Identify which cell holds the provided text, then report its [x, y] central coordinate. 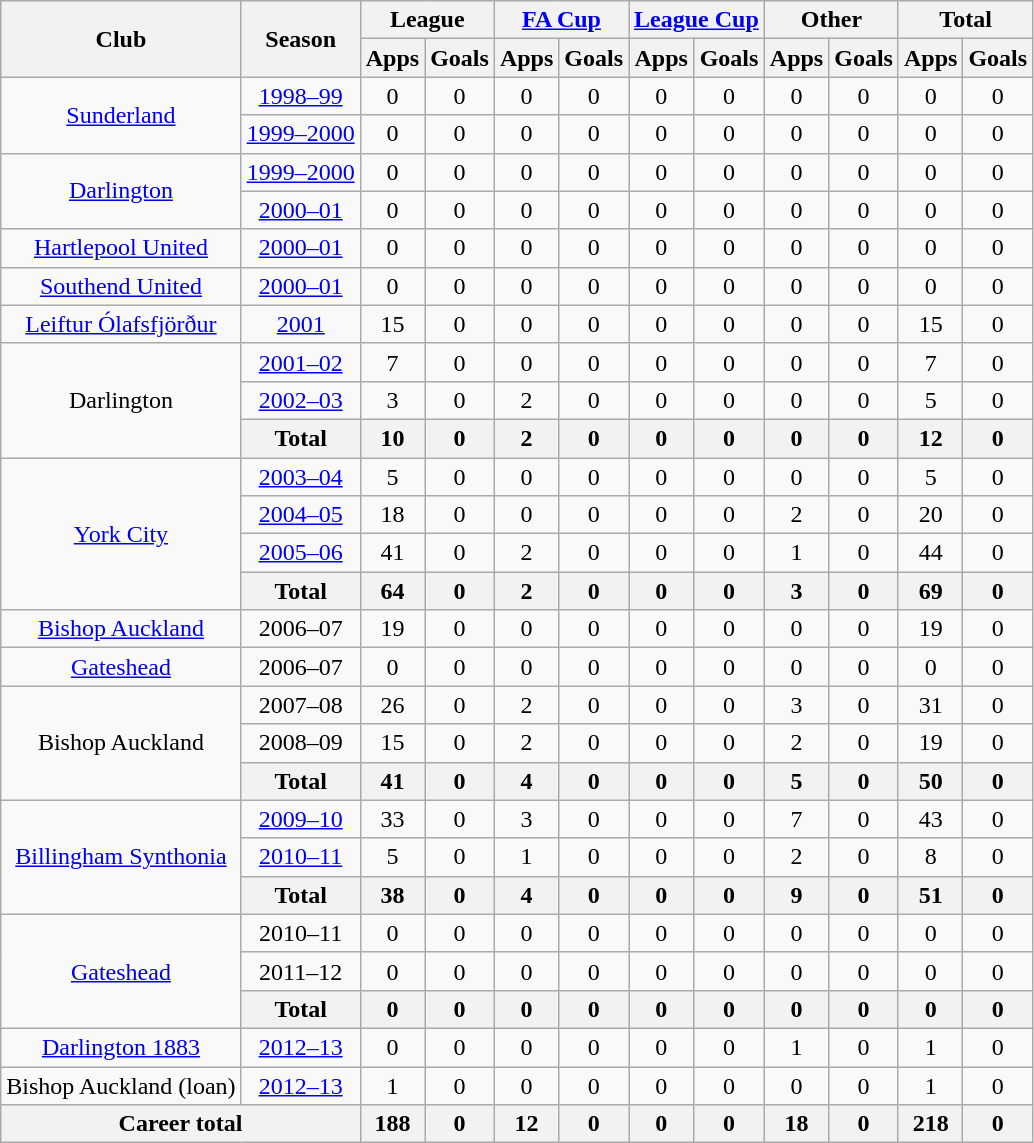
43 [930, 819]
2005–06 [300, 553]
Bishop Auckland (loan) [121, 1085]
Southend United [121, 286]
2003–04 [300, 477]
69 [930, 591]
Leiftur Ólafsfjörður [121, 324]
64 [392, 591]
2002–03 [300, 400]
9 [796, 895]
2008–09 [300, 743]
Darlington 1883 [121, 1047]
20 [930, 515]
38 [392, 895]
2001 [300, 324]
York City [121, 534]
League [427, 20]
League Cup [697, 20]
2001–02 [300, 362]
2007–08 [300, 705]
33 [392, 819]
8 [930, 857]
2004–05 [300, 515]
FA Cup [561, 20]
50 [930, 781]
Other [831, 20]
26 [392, 705]
Career total [180, 1124]
10 [392, 438]
Sunderland [121, 115]
Billingham Synthonia [121, 857]
2011–12 [300, 971]
2009–10 [300, 819]
Club [121, 39]
31 [930, 705]
44 [930, 553]
51 [930, 895]
Hartlepool United [121, 248]
218 [930, 1124]
Season [300, 39]
188 [392, 1124]
1998–99 [300, 96]
